For the text-containing cell, return its midpoint in (x, y) coordinate format. 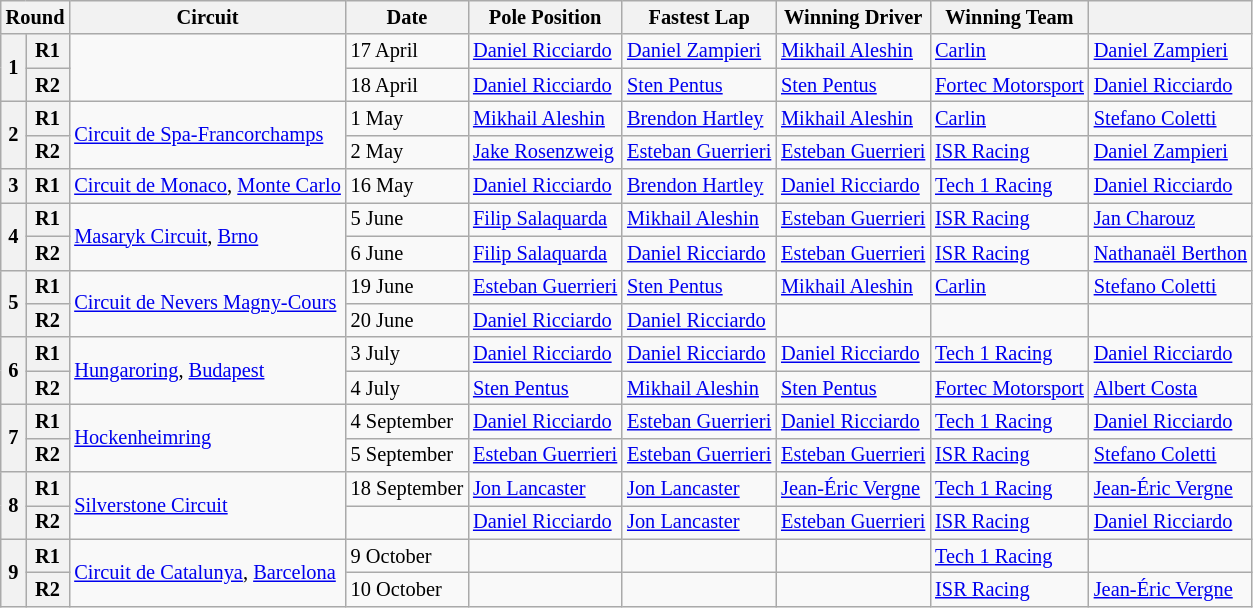
10 October (407, 589)
8 (14, 506)
Circuit de Catalunya, Barcelona (207, 572)
3 (14, 186)
9 October (407, 556)
Date (407, 17)
7 (14, 438)
5 (14, 304)
5 September (407, 455)
20 June (407, 320)
Pole Position (545, 17)
Masaryk Circuit, Brno (207, 236)
19 June (407, 287)
3 July (407, 354)
18 April (407, 85)
Circuit de Nevers Magny-Cours (207, 304)
17 April (407, 51)
Round (36, 17)
Hockenheimring (207, 438)
Circuit de Spa-Francorchamps (207, 134)
Winning Team (1010, 17)
16 May (407, 186)
1 (14, 68)
Hungaroring, Budapest (207, 370)
Albert Costa (1170, 388)
2 May (407, 152)
5 June (407, 219)
4 July (407, 388)
Silverstone Circuit (207, 506)
Circuit (207, 17)
2 (14, 134)
Nathanaël Berthon (1170, 253)
Fastest Lap (699, 17)
Jan Charouz (1170, 219)
1 May (407, 118)
9 (14, 572)
6 (14, 370)
4 September (407, 421)
6 June (407, 253)
Circuit de Monaco, Monte Carlo (207, 186)
4 (14, 236)
18 September (407, 489)
Jake Rosenzweig (545, 152)
Winning Driver (853, 17)
